Return the [X, Y] coordinate for the center point of the cell that contains the specified text.  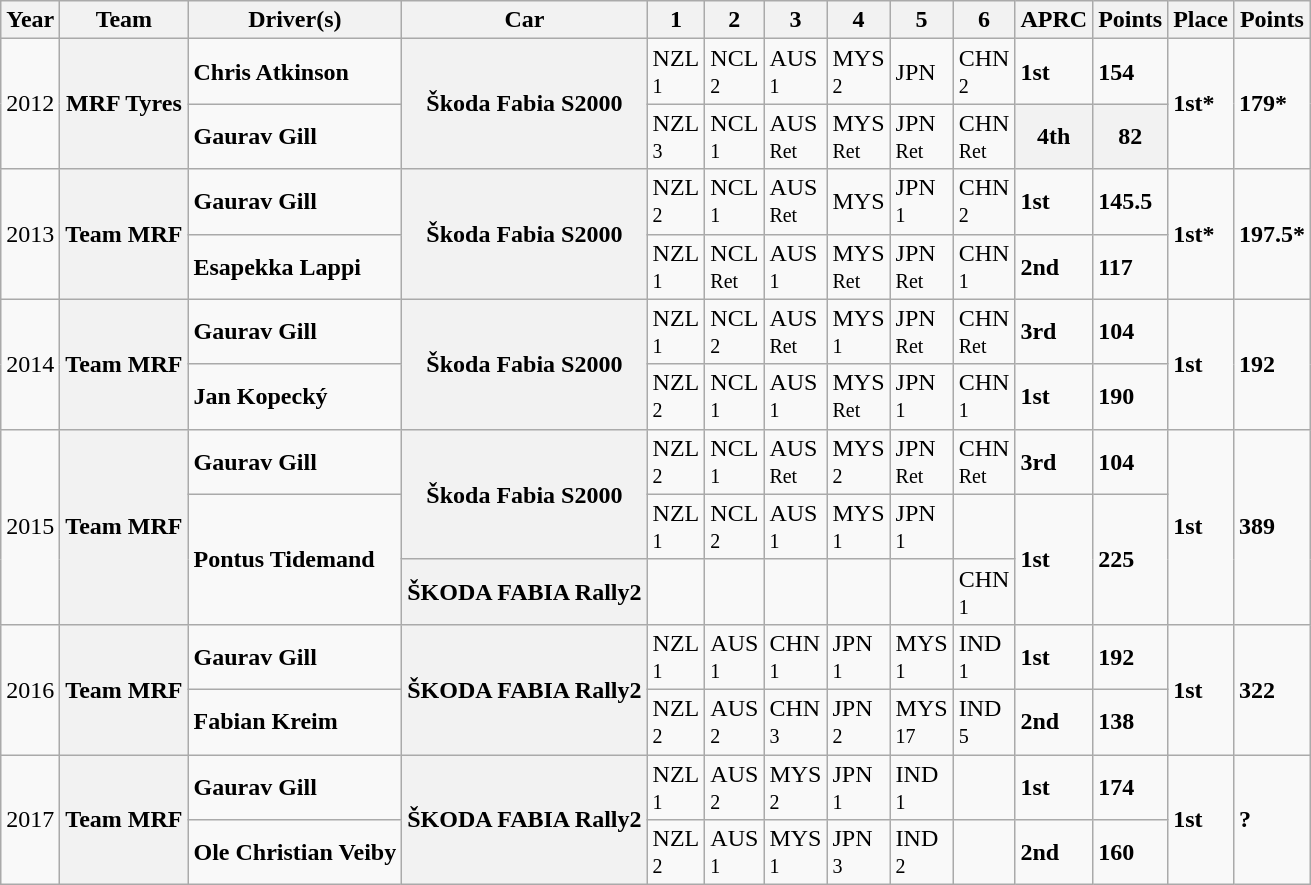
MYS17 [922, 722]
2013 [30, 234]
Team [124, 20]
MYS [858, 202]
Ole Christian Veiby [295, 852]
IND2 [922, 852]
2016 [30, 689]
2017 [30, 819]
2012 [30, 104]
4th [1054, 136]
Year [30, 20]
5 [922, 20]
117 [1130, 266]
154 [1130, 72]
JPN [922, 72]
138 [1130, 722]
? [1272, 819]
IND5 [984, 722]
Fabian Kreim [295, 722]
JPN3 [858, 852]
Pontus Tidemand [295, 559]
179* [1272, 104]
322 [1272, 689]
190 [1130, 396]
225 [1130, 559]
2015 [30, 526]
APRC [1054, 20]
160 [1130, 852]
Driver(s) [295, 20]
82 [1130, 136]
Esapekka Lappi [295, 266]
JPN2 [858, 722]
NZL3 [676, 136]
1 [676, 20]
NCLRet [734, 266]
174 [1130, 786]
MRF Tyres [124, 104]
Place [1201, 20]
Chris Atkinson [295, 72]
389 [1272, 526]
145.5 [1130, 202]
Jan Kopecký [295, 396]
Car [524, 20]
4 [858, 20]
2014 [30, 364]
CHN3 [796, 722]
197.5* [1272, 234]
3 [796, 20]
2 [734, 20]
6 [984, 20]
